Return [X, Y] of the center of cell containing provided text 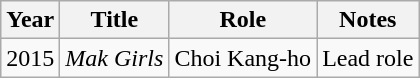
Lead role [368, 58]
Choi Kang-ho [243, 58]
2015 [30, 58]
Year [30, 20]
Title [114, 20]
Mak Girls [114, 58]
Role [243, 20]
Notes [368, 20]
